Provide the [x, y] coordinate of the cell's center where the given text is located.  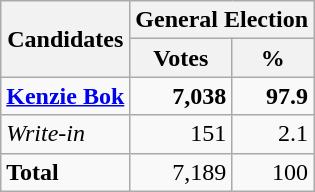
7,189 [181, 172]
2.1 [273, 134]
7,038 [181, 96]
Kenzie Bok [66, 96]
General Election [222, 20]
Votes [181, 58]
Write-in [66, 134]
100 [273, 172]
97.9 [273, 96]
Total [66, 172]
% [273, 58]
151 [181, 134]
Candidates [66, 39]
